Pinpoint the cell where the given text exists, returning its (X, Y) midpoint coordinate. 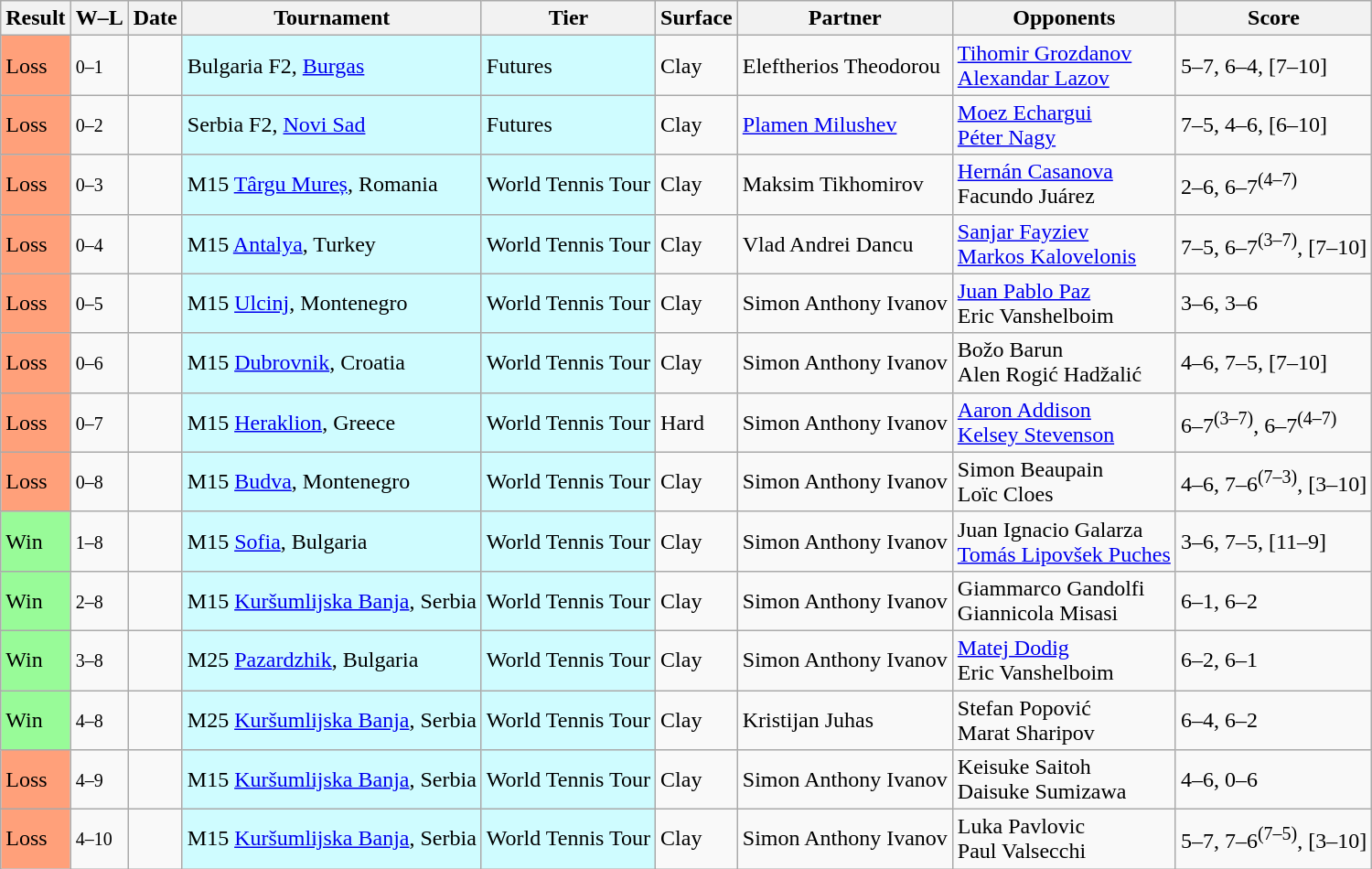
2–6, 6–7(4–7) (1273, 185)
6–7(3–7), 6–7(4–7) (1273, 423)
Sanjar Fayziev Markos Kalovelonis (1064, 243)
0–4 (99, 243)
Moez Echargui Péter Nagy (1064, 124)
3–6, 3–6 (1273, 304)
Luka Pavlovic Paul Valsecchi (1064, 840)
4–6, 7–6(7–3), [3–10] (1273, 481)
Giammarco Gandolfi Giannicola Misasi (1064, 600)
Stefan Popović Marat Sharipov (1064, 719)
6–2, 6–1 (1273, 660)
Serbia F2, Novi Sad (331, 124)
Aaron Addison Kelsey Stevenson (1064, 423)
Hard (697, 423)
Božo Barun Alen Rogić Hadžalić (1064, 362)
W–L (99, 18)
M15 Antalya, Turkey (331, 243)
3–6, 7–5, [11–9] (1273, 542)
0–2 (99, 124)
Maksim Tikhomirov (845, 185)
Kristijan Juhas (845, 719)
M15 Ulcinj, Montenegro (331, 304)
2–8 (99, 600)
Date (155, 18)
0–1 (99, 66)
M15 Heraklion, Greece (331, 423)
M15 Dubrovnik, Croatia (331, 362)
4–8 (99, 719)
0–7 (99, 423)
Plamen Milushev (845, 124)
M15 Târgu Mureș, Romania (331, 185)
Juan Pablo Paz Eric Vanshelboim (1064, 304)
Score (1273, 18)
Opponents (1064, 18)
0–6 (99, 362)
6–1, 6–2 (1273, 600)
0–3 (99, 185)
Vlad Andrei Dancu (845, 243)
4–6, 0–6 (1273, 779)
M25 Kuršumlijska Banja, Serbia (331, 719)
Eleftherios Theodorou (845, 66)
Juan Ignacio Galarza Tomás Lipovšek Puches (1064, 542)
Result (36, 18)
M25 Pazardzhik, Bulgaria (331, 660)
0–8 (99, 481)
5–7, 6–4, [7–10] (1273, 66)
7–5, 4–6, [6–10] (1273, 124)
M15 Budva, Montenegro (331, 481)
4–9 (99, 779)
Hernán Casanova Facundo Juárez (1064, 185)
4–6, 7–5, [7–10] (1273, 362)
Simon Beaupain Loïc Cloes (1064, 481)
M15 Sofia, Bulgaria (331, 542)
4–10 (99, 840)
7–5, 6–7(3–7), [7–10] (1273, 243)
Bulgaria F2, Burgas (331, 66)
5–7, 7–6(7–5), [3–10] (1273, 840)
Partner (845, 18)
Matej Dodig Eric Vanshelboim (1064, 660)
Tihomir Grozdanov Alexandar Lazov (1064, 66)
3–8 (99, 660)
Tournament (331, 18)
0–5 (99, 304)
Tier (568, 18)
Surface (697, 18)
6–4, 6–2 (1273, 719)
1–8 (99, 542)
Keisuke Saitoh Daisuke Sumizawa (1064, 779)
